Capture the cell that displays the provided text and extract its (x, y) central coordinate. 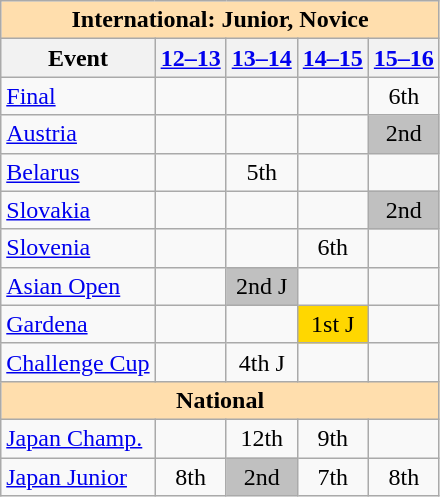
15–16 (404, 58)
Final (78, 96)
5th (262, 172)
1st J (332, 324)
7th (332, 477)
Slovenia (78, 248)
Event (78, 58)
Challenge Cup (78, 362)
Gardena (78, 324)
Austria (78, 134)
National (220, 400)
13–14 (262, 58)
Slovakia (78, 210)
4th J (262, 362)
Japan Junior (78, 477)
Asian Open (78, 286)
2nd J (262, 286)
Belarus (78, 172)
14–15 (332, 58)
12–13 (190, 58)
9th (332, 438)
12th (262, 438)
Japan Champ. (78, 438)
International: Junior, Novice (220, 20)
